Scan for the cell matching the given text and deliver its (X, Y) coordinate at center. 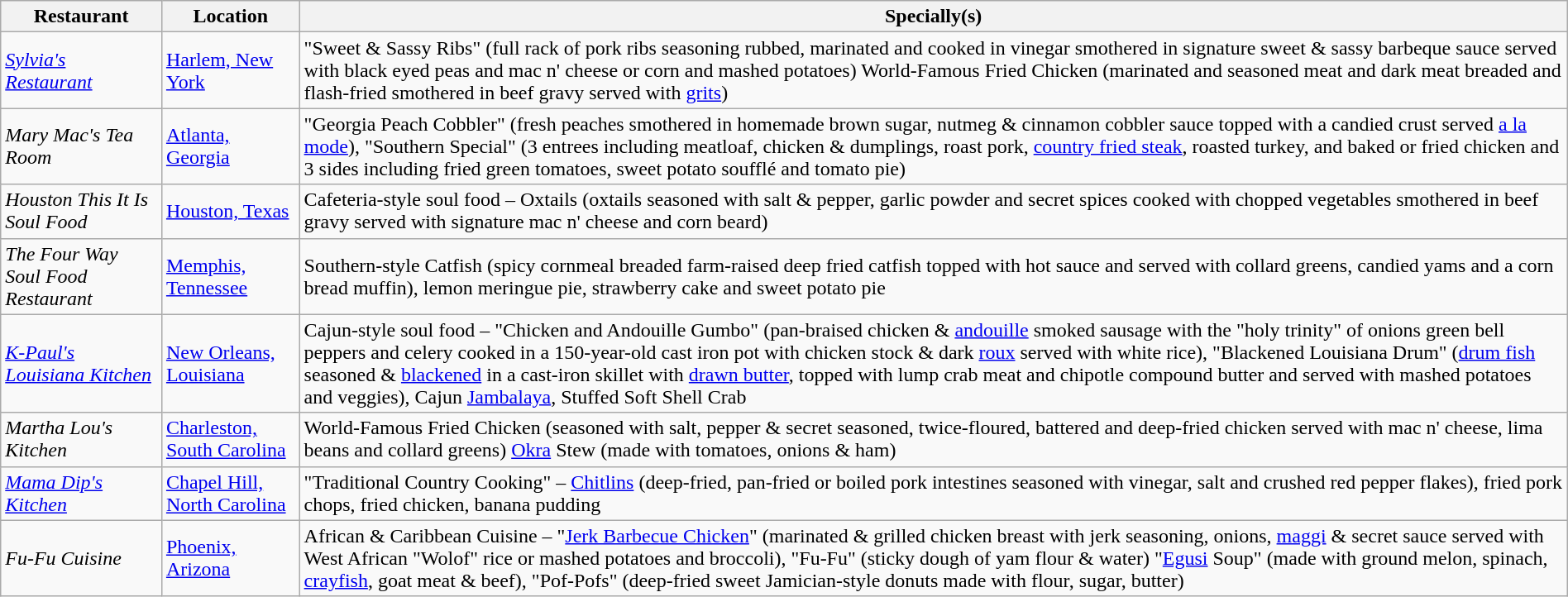
Chapel Hill, North Carolina (230, 493)
Martha Lou's Kitchen (81, 440)
Atlanta, Georgia (230, 146)
Houston This It Is Soul Food (81, 212)
Restaurant (81, 17)
New Orleans, Louisiana (230, 364)
Memphis, Tennessee (230, 276)
Mama Dip's Kitchen (81, 493)
Fu-Fu Cuisine (81, 558)
K-Paul's Louisiana Kitchen (81, 364)
Sylvia's Restaurant (81, 70)
Location (230, 17)
Charleston, South Carolina (230, 440)
Phoenix, Arizona (230, 558)
Specially(s) (933, 17)
Houston, Texas (230, 212)
Harlem, New York (230, 70)
The Four Way Soul Food Restaurant (81, 276)
Mary Mac's Tea Room (81, 146)
